Locate the cell with the specified text and output its [x, y] center coordinate. 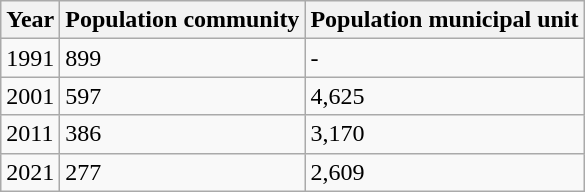
899 [182, 58]
2,609 [444, 172]
Year [30, 20]
Population municipal unit [444, 20]
2001 [30, 96]
386 [182, 134]
597 [182, 96]
2011 [30, 134]
277 [182, 172]
2021 [30, 172]
3,170 [444, 134]
Population community [182, 20]
- [444, 58]
4,625 [444, 96]
1991 [30, 58]
